Locate the cell with the specified text and output its (x, y) center coordinate. 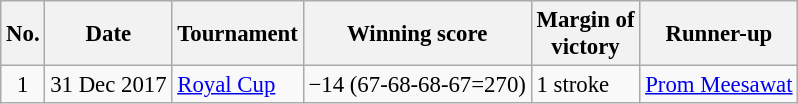
No. (23, 34)
Royal Cup (238, 85)
Tournament (238, 34)
−14 (67-68-68-67=270) (417, 85)
Margin ofvictory (586, 34)
Winning score (417, 34)
Runner-up (719, 34)
1 (23, 85)
31 Dec 2017 (108, 85)
Prom Meesawat (719, 85)
Date (108, 34)
1 stroke (586, 85)
